Scan for the cell matching the given text and deliver its [x, y] coordinate at center. 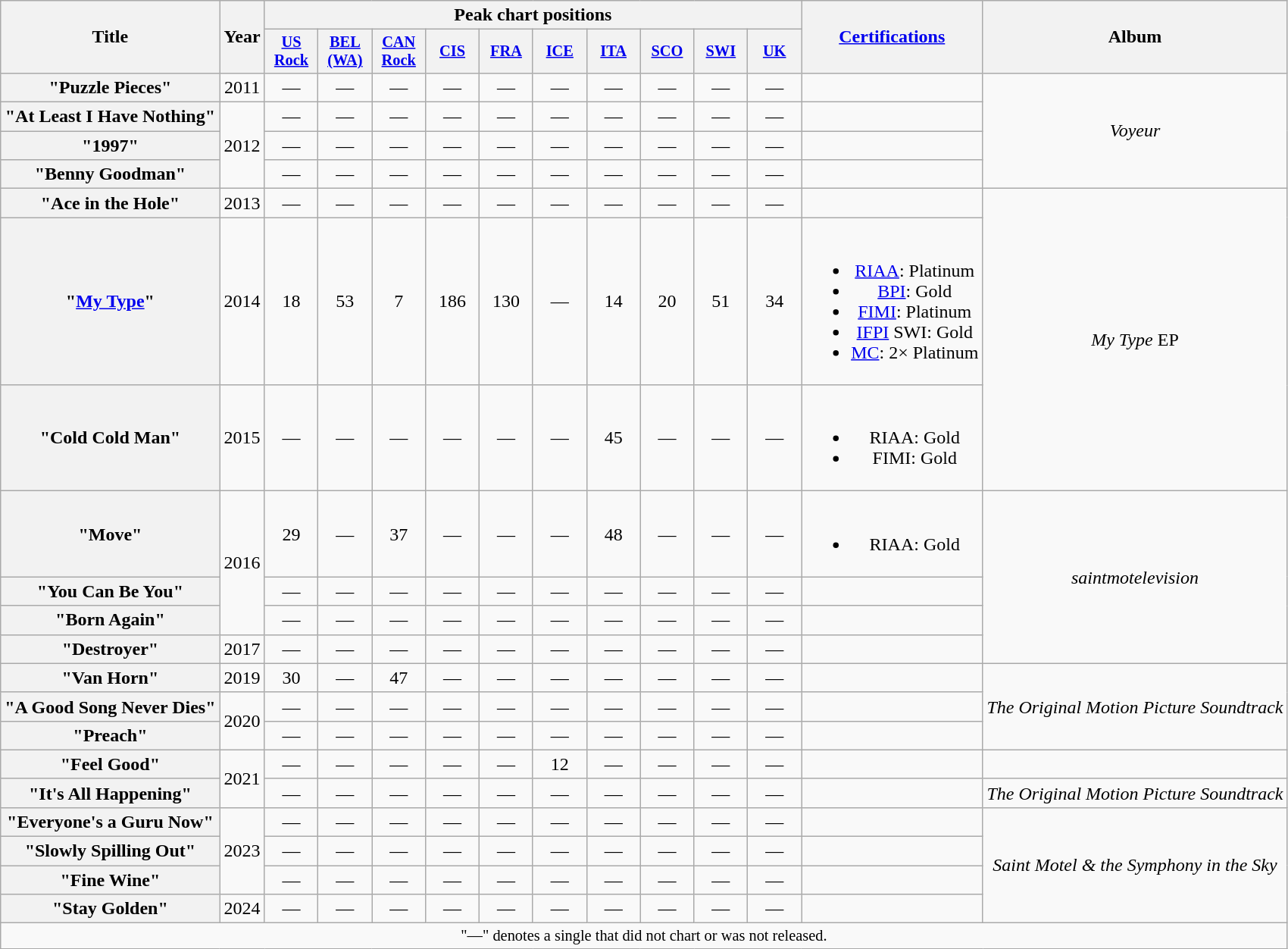
"Preach" [111, 735]
"Everyone's a Guru Now" [111, 822]
"My Type" [111, 302]
RIAA: Gold [893, 534]
14 [614, 302]
RIAA: GoldFIMI: Gold [893, 438]
"—" denotes a single that did not chart or was not released. [644, 936]
2019 [242, 678]
RIAA: PlatinumBPI: GoldFIMI: PlatinumIFPI SWI: GoldMC: 2× Platinum [893, 302]
Year [242, 37]
SCO [667, 52]
FRA [506, 52]
"Born Again" [111, 620]
BEL(WA) [345, 52]
CANRock [399, 52]
30 [291, 678]
Album [1135, 37]
45 [614, 438]
130 [506, 302]
2021 [242, 778]
Saint Motel & the Symphony in the Sky [1135, 865]
"Move" [111, 534]
51 [721, 302]
USRock [291, 52]
"It's All Happening" [111, 793]
"Slowly Spilling Out" [111, 851]
20 [667, 302]
186 [453, 302]
12 [559, 764]
saintmotelevision [1135, 578]
2013 [242, 203]
"A Good Song Never Dies" [111, 706]
2023 [242, 850]
"1997" [111, 146]
53 [345, 302]
2024 [242, 909]
UK [774, 52]
7 [399, 302]
ICE [559, 52]
"Feel Good" [111, 764]
2012 [242, 146]
Voyeur [1135, 130]
"Destroyer" [111, 649]
My Type EP [1135, 340]
2020 [242, 721]
2014 [242, 302]
ITA [614, 52]
"Cold Cold Man" [111, 438]
Peak chart positions [533, 15]
"Benny Goodman" [111, 174]
34 [774, 302]
"Fine Wine" [111, 880]
"Puzzle Pieces" [111, 87]
2015 [242, 438]
"Van Horn" [111, 678]
29 [291, 534]
2017 [242, 649]
Title [111, 37]
18 [291, 302]
Certifications [893, 37]
SWI [721, 52]
2016 [242, 562]
37 [399, 534]
"Ace in the Hole" [111, 203]
2011 [242, 87]
"At Least I Have Nothing" [111, 117]
48 [614, 534]
"You Can Be You" [111, 591]
47 [399, 678]
"Stay Golden" [111, 909]
CIS [453, 52]
